For the text-containing cell, return its midpoint in (x, y) coordinate format. 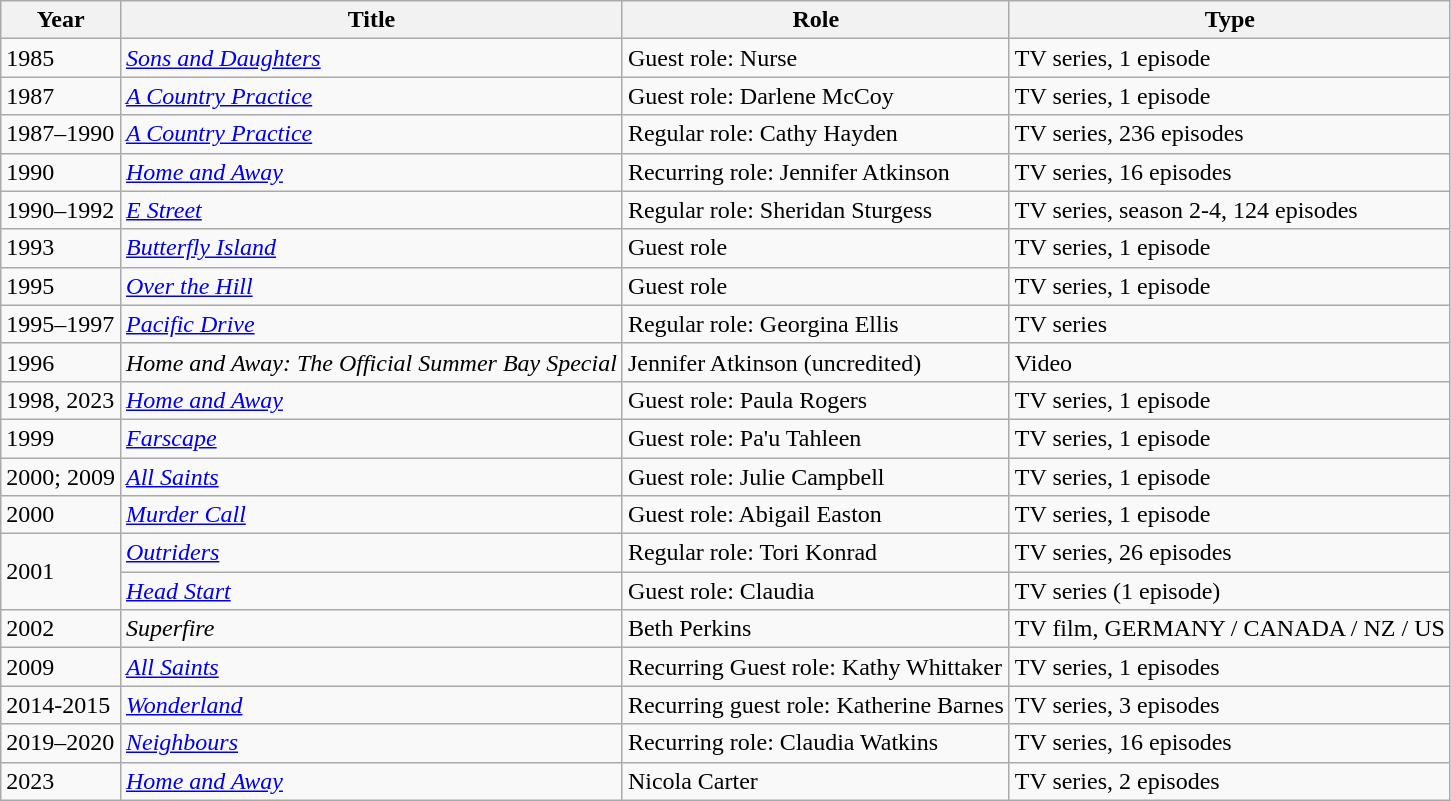
Guest role: Darlene McCoy (816, 96)
Neighbours (371, 743)
Jennifer Atkinson (uncredited) (816, 362)
Recurring guest role: Katherine Barnes (816, 705)
Guest role: Paula Rogers (816, 400)
Superfire (371, 629)
Nicola Carter (816, 781)
Year (61, 20)
2000 (61, 515)
1990 (61, 172)
Beth Perkins (816, 629)
Type (1230, 20)
TV series, season 2-4, 124 episodes (1230, 210)
1987 (61, 96)
2000; 2009 (61, 477)
2009 (61, 667)
2001 (61, 572)
Video (1230, 362)
Recurring role: Claudia Watkins (816, 743)
1985 (61, 58)
TV series (1 episode) (1230, 591)
Butterfly Island (371, 248)
1993 (61, 248)
Head Start (371, 591)
TV series, 2 episodes (1230, 781)
Regular role: Cathy Hayden (816, 134)
E Street (371, 210)
1996 (61, 362)
Recurring Guest role: Kathy Whittaker (816, 667)
Wonderland (371, 705)
1999 (61, 438)
Guest role: Claudia (816, 591)
Murder Call (371, 515)
Home and Away: The Official Summer Bay Special (371, 362)
1995 (61, 286)
Recurring role: Jennifer Atkinson (816, 172)
Guest role: Pa'u Tahleen (816, 438)
Sons and Daughters (371, 58)
Pacific Drive (371, 324)
Regular role: Sheridan Sturgess (816, 210)
Title (371, 20)
2023 (61, 781)
Role (816, 20)
Outriders (371, 553)
1990–1992 (61, 210)
Guest role: Julie Campbell (816, 477)
1987–1990 (61, 134)
TV series, 1 episodes (1230, 667)
Regular role: Tori Konrad (816, 553)
1995–1997 (61, 324)
Guest role: Abigail Easton (816, 515)
TV film, GERMANY / CANADA / NZ / US (1230, 629)
TV series (1230, 324)
2019–2020 (61, 743)
2014-2015 (61, 705)
Guest role: Nurse (816, 58)
TV series, 3 episodes (1230, 705)
TV series, 236 episodes (1230, 134)
1998, 2023 (61, 400)
Regular role: Georgina Ellis (816, 324)
Farscape (371, 438)
TV series, 26 episodes (1230, 553)
Over the Hill (371, 286)
2002 (61, 629)
